Detect which cell encompasses the target text, then output its (X, Y) center coordinate. 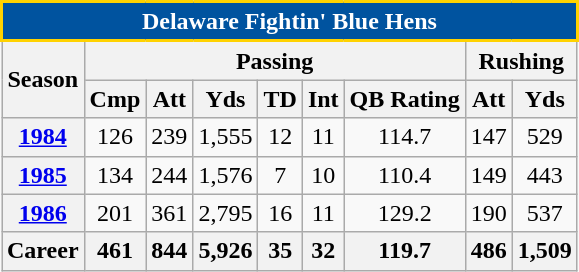
201 (115, 213)
443 (544, 175)
537 (544, 213)
486 (488, 251)
7 (280, 175)
126 (115, 137)
529 (544, 137)
361 (170, 213)
TD (280, 99)
1986 (44, 213)
Int (323, 99)
Career (44, 251)
16 (280, 213)
Rushing (521, 60)
149 (488, 175)
129.2 (404, 213)
Delaware Fightin' Blue Hens (290, 22)
1,555 (226, 137)
119.7 (404, 251)
110.4 (404, 175)
147 (488, 137)
461 (115, 251)
844 (170, 251)
Passing (274, 60)
114.7 (404, 137)
10 (323, 175)
1984 (44, 137)
QB Rating (404, 99)
239 (170, 137)
1,576 (226, 175)
244 (170, 175)
2,795 (226, 213)
32 (323, 251)
1985 (44, 175)
35 (280, 251)
12 (280, 137)
190 (488, 213)
5,926 (226, 251)
134 (115, 175)
Season (44, 80)
Cmp (115, 99)
1,509 (544, 251)
